Detect which cell encompasses the target text, then output its (X, Y) center coordinate. 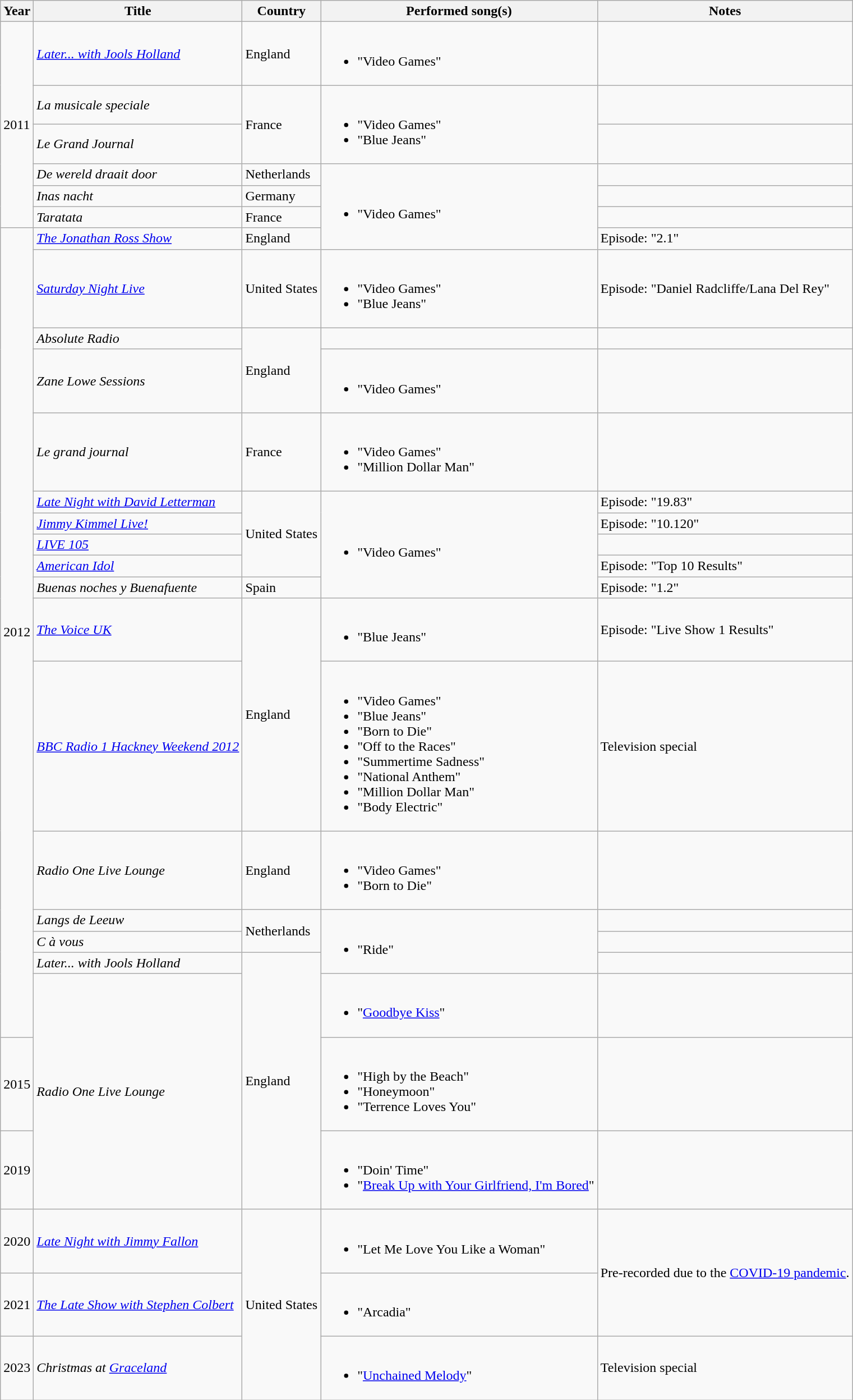
Buenas noches y Buenafuente (138, 587)
The Late Show with Stephen Colbert (138, 1304)
Christmas at Graceland (138, 1368)
"Video Games""Born to Die" (459, 870)
Jimmy Kimmel Live! (138, 524)
The Jonathan Ross Show (138, 238)
Episode: "Live Show 1 Results" (725, 630)
2019 (17, 1170)
The Voice UK (138, 630)
Inas nacht (138, 196)
"High by the Beach""Honeymoon""Terrence Loves You" (459, 1084)
2021 (17, 1304)
BBC Radio 1 Hackney Weekend 2012 (138, 746)
Episode: "Daniel Radcliffe/Lana Del Rey" (725, 288)
Pre-recorded due to the COVID-19 pandemic. (725, 1273)
Episode: "19.83" (725, 502)
Germany (282, 196)
Episode: "Top 10 Results" (725, 566)
2011 (17, 125)
Spain (282, 587)
2020 (17, 1241)
Saturday Night Live (138, 288)
"Let Me Love You Like a Woman" (459, 1241)
C à vous (138, 942)
2015 (17, 1084)
Country (282, 11)
Le Grand Journal (138, 144)
Episode: "1.2" (725, 587)
LIVE 105 (138, 545)
Zane Lowe Sessions (138, 380)
Le grand journal (138, 452)
Absolute Radio (138, 338)
"Ride" (459, 942)
La musicale speciale (138, 105)
Notes (725, 11)
Year (17, 11)
"Arcadia" (459, 1304)
2023 (17, 1368)
"Doin' Time""Break Up with Your Girlfriend, I'm Bored" (459, 1170)
Episode: "10.120" (725, 524)
Title (138, 11)
Performed song(s) (459, 11)
Late Night with David Letterman (138, 502)
Taratata (138, 217)
American Idol (138, 566)
"Goodbye Kiss" (459, 1006)
"Video Games""Million Dollar Man" (459, 452)
Late Night with Jimmy Fallon (138, 1241)
Episode: "2.1" (725, 238)
Langs de Leeuw (138, 920)
2012 (17, 632)
"Video Games""Blue Jeans""Born to Die""Off to the Races""Summertime Sadness""National Anthem""Million Dollar Man""Body Electric" (459, 746)
"Blue Jeans" (459, 630)
De wereld draait door (138, 175)
"Unchained Melody" (459, 1368)
